Detect which cell encompasses the target text, then output its (X, Y) center coordinate. 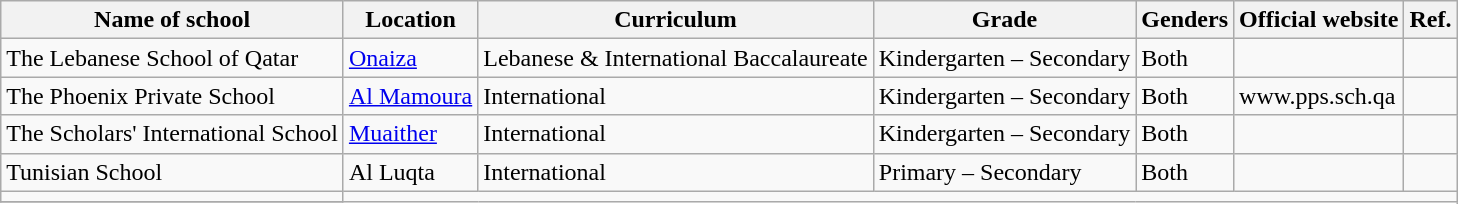
The Scholars' International School (172, 134)
www.pps.sch.qa (1319, 96)
Al Luqta (410, 172)
The Lebanese School of Qatar (172, 58)
The Phoenix Private School (172, 96)
Genders (1185, 20)
Grade (1004, 20)
Lebanese & International Baccalaureate (676, 58)
Curriculum (676, 20)
Name of school (172, 20)
Location (410, 20)
Primary – Secondary (1004, 172)
Al Mamoura (410, 96)
Official website (1319, 20)
Ref. (1430, 20)
Tunisian School (172, 172)
Muaither (410, 134)
Onaiza (410, 58)
